Extract the (x, y) coordinate from the center of the cell holding the provided text.  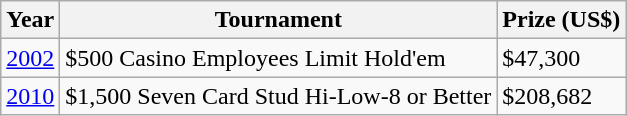
Prize (US$) (562, 20)
Tournament (278, 20)
Year (30, 20)
$208,682 (562, 96)
$1,500 Seven Card Stud Hi-Low-8 or Better (278, 96)
$47,300 (562, 58)
$500 Casino Employees Limit Hold'em (278, 58)
2002 (30, 58)
2010 (30, 96)
